Detect which cell encompasses the target text, then output its (x, y) center coordinate. 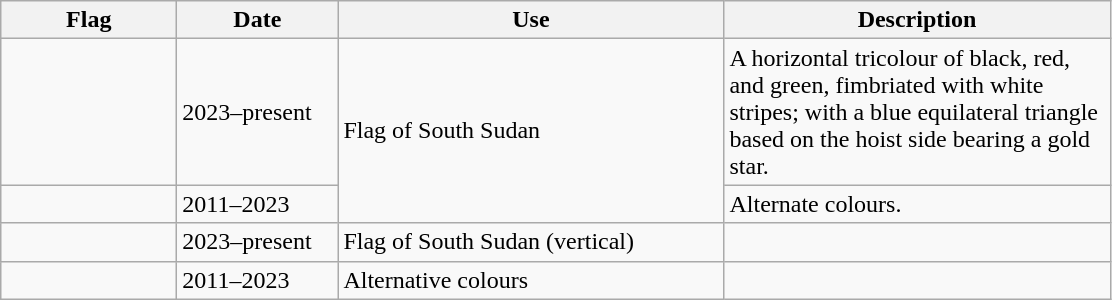
Flag of South Sudan (531, 131)
Flag of South Sudan (vertical) (531, 242)
Date (258, 20)
Alternate colours. (917, 204)
Description (917, 20)
Use (531, 20)
Flag (89, 20)
Alternative colours (531, 280)
